Output the [X, Y] coordinate of the center of the cell containing the given text.  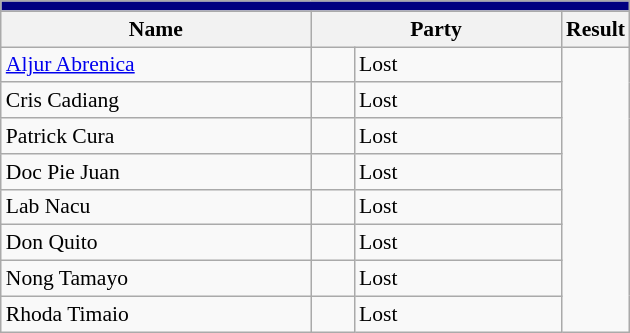
Cris Cadiang [156, 101]
Name [156, 29]
Aljur Abrenica [156, 65]
Nong Tamayo [156, 279]
Patrick Cura [156, 136]
Rhoda Timaio [156, 314]
Don Quito [156, 243]
Lab Nacu [156, 207]
Result [596, 29]
Doc Pie Juan [156, 172]
Party [436, 29]
